Locate the cell with the specified text and output its (X, Y) center coordinate. 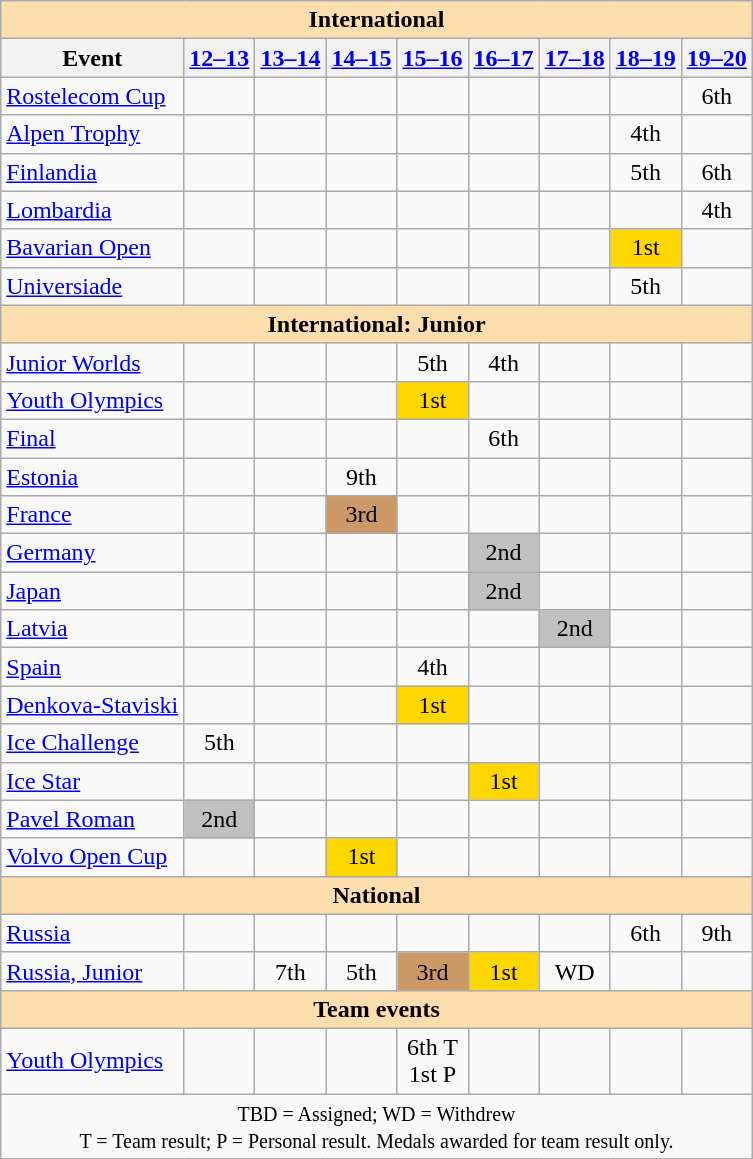
12–13 (220, 58)
Junior Worlds (92, 362)
Pavel Roman (92, 819)
Event (92, 58)
15–16 (432, 58)
19–20 (716, 58)
Spain (92, 667)
Lombardia (92, 210)
14–15 (362, 58)
Team events (377, 1009)
Bavarian Open (92, 248)
Alpen Trophy (92, 134)
Ice Challenge (92, 743)
16–17 (504, 58)
Denkova-Staviski (92, 705)
International: Junior (377, 324)
7th (290, 971)
Volvo Open Cup (92, 857)
Russia (92, 933)
Final (92, 438)
France (92, 515)
13–14 (290, 58)
Rostelecom Cup (92, 96)
International (377, 20)
WD (574, 971)
Russia, Junior (92, 971)
National (377, 895)
Estonia (92, 477)
Latvia (92, 629)
Ice Star (92, 781)
Germany (92, 553)
18–19 (646, 58)
TBD = Assigned; WD = Withdrew T = Team result; P = Personal result. Medals awarded for team result only. (377, 1126)
Finlandia (92, 172)
17–18 (574, 58)
Universiade (92, 286)
6th T 1st P (432, 1060)
Japan (92, 591)
